Return (X, Y) of the center of cell containing provided text 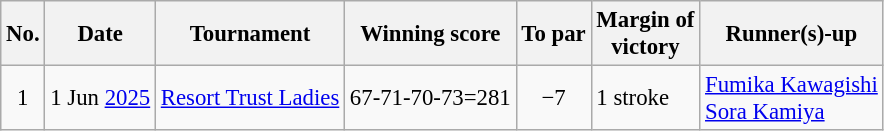
Date (100, 34)
Runner(s)-up (792, 34)
Resort Trust Ladies (250, 98)
1 Jun 2025 (100, 98)
To par (554, 34)
1 (23, 98)
Fumika Kawagishi Sora Kamiya (792, 98)
No. (23, 34)
Winning score (431, 34)
67-71-70-73=281 (431, 98)
Margin ofvictory (646, 34)
−7 (554, 98)
1 stroke (646, 98)
Tournament (250, 34)
